Pinpoint the cell where the given text exists, returning its [x, y] midpoint coordinate. 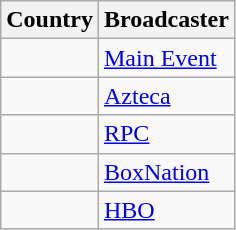
Country [50, 20]
Main Event [166, 58]
Broadcaster [166, 20]
HBO [166, 210]
RPC [166, 134]
Azteca [166, 96]
BoxNation [166, 172]
